Capture the cell that displays the provided text and extract its [X, Y] central coordinate. 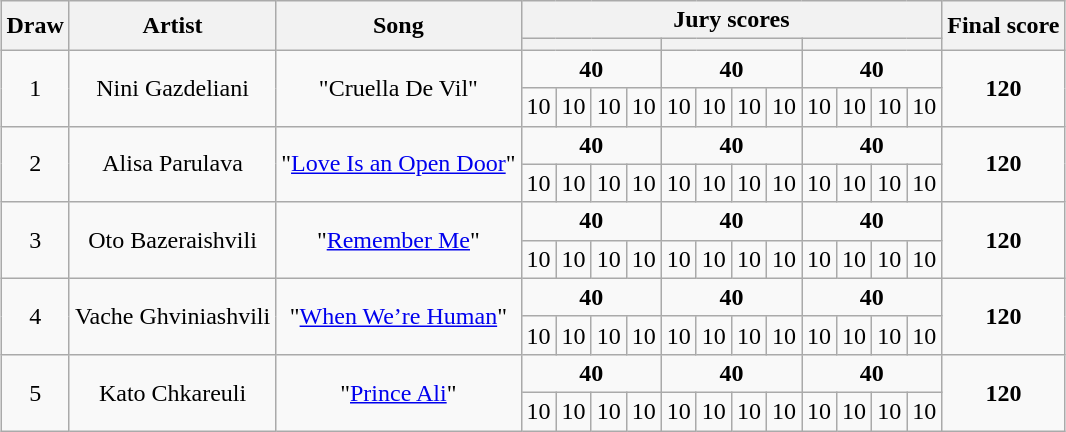
Artist [172, 26]
2 [35, 164]
Vache Ghviniashvili [172, 316]
Jury scores [732, 20]
Alisa Parulava [172, 164]
"When We’re Human" [398, 316]
5 [35, 392]
Draw [35, 26]
"Love Is an Open Door" [398, 164]
"Cruella De Vil" [398, 88]
3 [35, 240]
"Prince Ali" [398, 392]
4 [35, 316]
Kato Chkareuli [172, 392]
Nini Gazdeliani [172, 88]
1 [35, 88]
Oto Bazeraishvili [172, 240]
Song [398, 26]
Final score [1004, 26]
"Remember Me" [398, 240]
